Provide the [x, y] coordinate of the cell's center where the given text is located.  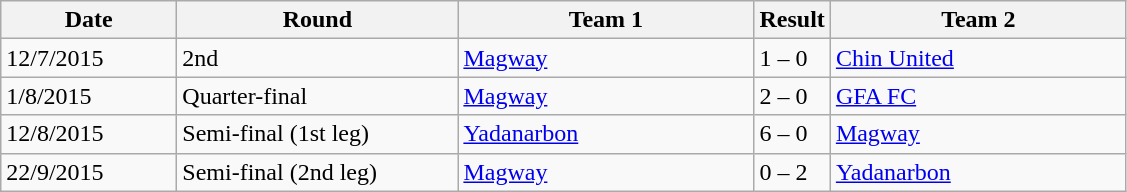
0 – 2 [792, 172]
2nd [318, 58]
GFA FC [978, 96]
Quarter-final [318, 96]
22/9/2015 [89, 172]
6 – 0 [792, 134]
Semi-final (1st leg) [318, 134]
2 – 0 [792, 96]
1 – 0 [792, 58]
1/8/2015 [89, 96]
Team 1 [606, 20]
Round [318, 20]
12/8/2015 [89, 134]
Date [89, 20]
Team 2 [978, 20]
Chin United [978, 58]
Result [792, 20]
Semi-final (2nd leg) [318, 172]
12/7/2015 [89, 58]
